Return the [X, Y] coordinate for the center point of the cell that contains the specified text.  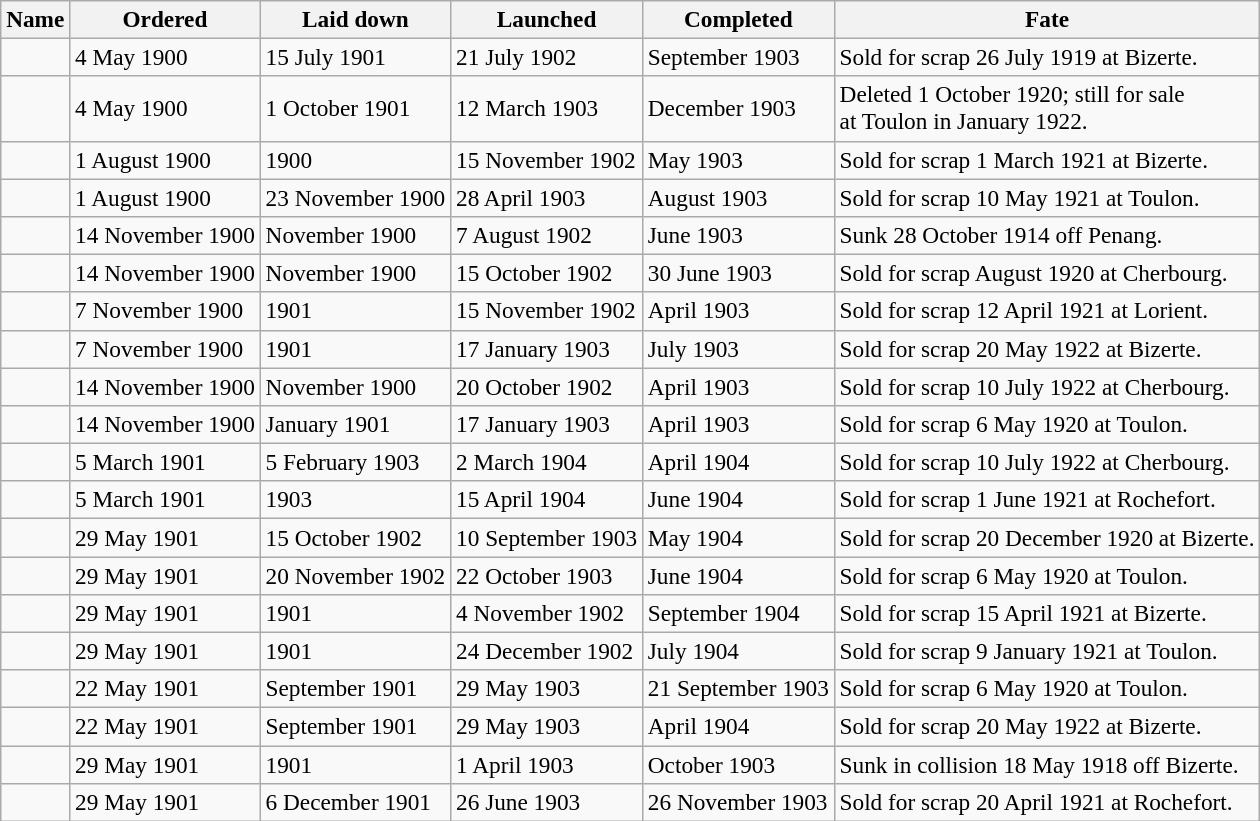
15 April 1904 [547, 500]
September 1904 [738, 613]
2 March 1904 [547, 462]
26 June 1903 [547, 802]
Sold for scrap 15 April 1921 at Bizerte. [1047, 613]
28 April 1903 [547, 197]
Name [36, 19]
26 November 1903 [738, 802]
1900 [355, 160]
Sold for scrap 26 July 1919 at Bizerte. [1047, 57]
July 1904 [738, 651]
10 September 1903 [547, 537]
23 November 1900 [355, 197]
20 November 1902 [355, 575]
7 August 1902 [547, 235]
Sold for scrap 20 April 1921 at Rochefort. [1047, 802]
6 December 1901 [355, 802]
30 June 1903 [738, 273]
Ordered [165, 19]
Launched [547, 19]
1903 [355, 500]
1 October 1901 [355, 108]
1 April 1903 [547, 764]
12 March 1903 [547, 108]
September 1903 [738, 57]
July 1903 [738, 349]
21 September 1903 [738, 689]
Sunk in collision 18 May 1918 off Bizerte. [1047, 764]
October 1903 [738, 764]
Sold for scrap 1 June 1921 at Rochefort. [1047, 500]
June 1903 [738, 235]
5 February 1903 [355, 462]
Sold for scrap 9 January 1921 at Toulon. [1047, 651]
May 1904 [738, 537]
24 December 1902 [547, 651]
Deleted 1 October 1920; still for sale at Toulon in January 1922. [1047, 108]
Completed [738, 19]
15 July 1901 [355, 57]
Sunk 28 October 1914 off Penang. [1047, 235]
January 1901 [355, 424]
21 July 1902 [547, 57]
Sold for scrap 1 March 1921 at Bizerte. [1047, 160]
Sold for scrap August 1920 at Cherbourg. [1047, 273]
Sold for scrap 20 December 1920 at Bizerte. [1047, 537]
22 October 1903 [547, 575]
December 1903 [738, 108]
August 1903 [738, 197]
Sold for scrap 12 April 1921 at Lorient. [1047, 311]
Fate [1047, 19]
May 1903 [738, 160]
4 November 1902 [547, 613]
Laid down [355, 19]
Sold for scrap 10 May 1921 at Toulon. [1047, 197]
20 October 1902 [547, 386]
